From the cell containing the given text, extract its center point as (X, Y) coordinate. 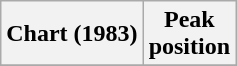
Chart (1983) (72, 34)
Peakposition (189, 34)
